Detect which cell encompasses the target text, then output its [x, y] center coordinate. 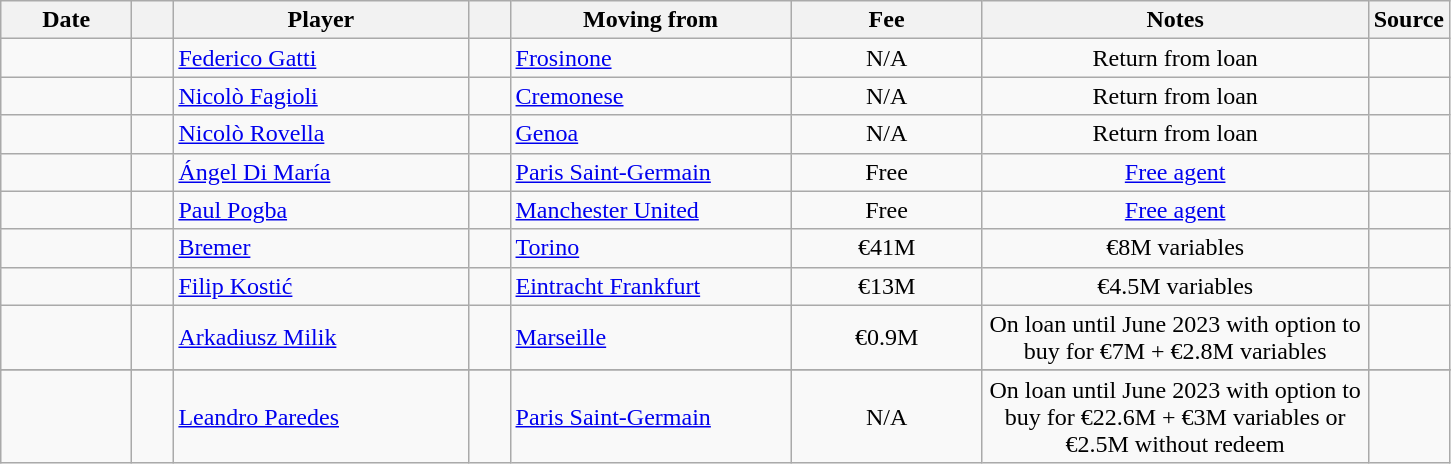
Notes [1175, 20]
Source [1408, 20]
Moving from [650, 20]
Eintracht Frankfurt [650, 286]
Federico Gatti [321, 58]
On loan until June 2023 with option to buy for €7M + €2.8M variables [1175, 338]
Frosinone [650, 58]
Fee [886, 20]
Bremer [321, 248]
Ángel Di María [321, 172]
Filip Kostić [321, 286]
€41M [886, 248]
On loan until June 2023 with option to buy for €22.6M + €3M variables or €2.5M without redeem [1175, 416]
€0.9M [886, 338]
Manchester United [650, 210]
Cremonese [650, 96]
Nicolò Rovella [321, 134]
Genoa [650, 134]
Leandro Paredes [321, 416]
Torino [650, 248]
€8M variables [1175, 248]
Player [321, 20]
€13M [886, 286]
Marseille [650, 338]
Date [66, 20]
Paul Pogba [321, 210]
Nicolò Fagioli [321, 96]
Arkadiusz Milik [321, 338]
€4.5M variables [1175, 286]
